Identify which cell holds the provided text, then report its (X, Y) central coordinate. 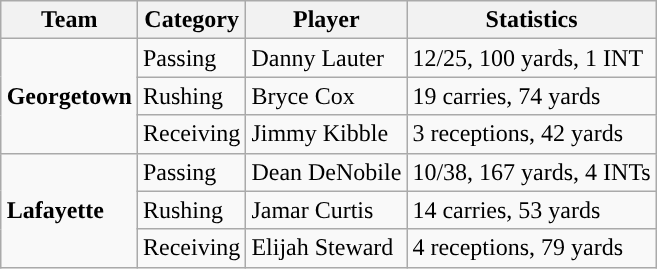
3 receptions, 42 yards (532, 134)
12/25, 100 yards, 1 INT (532, 58)
Georgetown (69, 96)
Category (191, 20)
14 carries, 53 yards (532, 210)
Elijah Steward (326, 248)
Player (326, 20)
Jamar Curtis (326, 210)
Statistics (532, 20)
Bryce Cox (326, 96)
4 receptions, 79 yards (532, 248)
Lafayette (69, 210)
10/38, 167 yards, 4 INTs (532, 172)
Dean DeNobile (326, 172)
Danny Lauter (326, 58)
Jimmy Kibble (326, 134)
Team (69, 20)
19 carries, 74 yards (532, 96)
